Detect which cell encompasses the target text, then output its (X, Y) center coordinate. 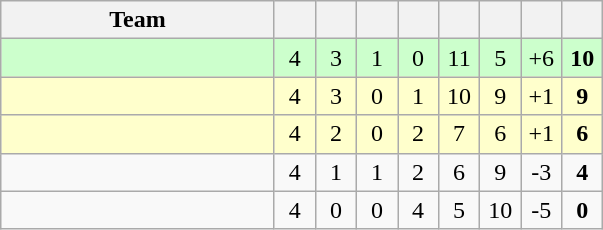
7 (460, 134)
Team (138, 20)
-5 (542, 210)
-3 (542, 172)
11 (460, 58)
+6 (542, 58)
